Return (x, y) of the center of cell containing provided text 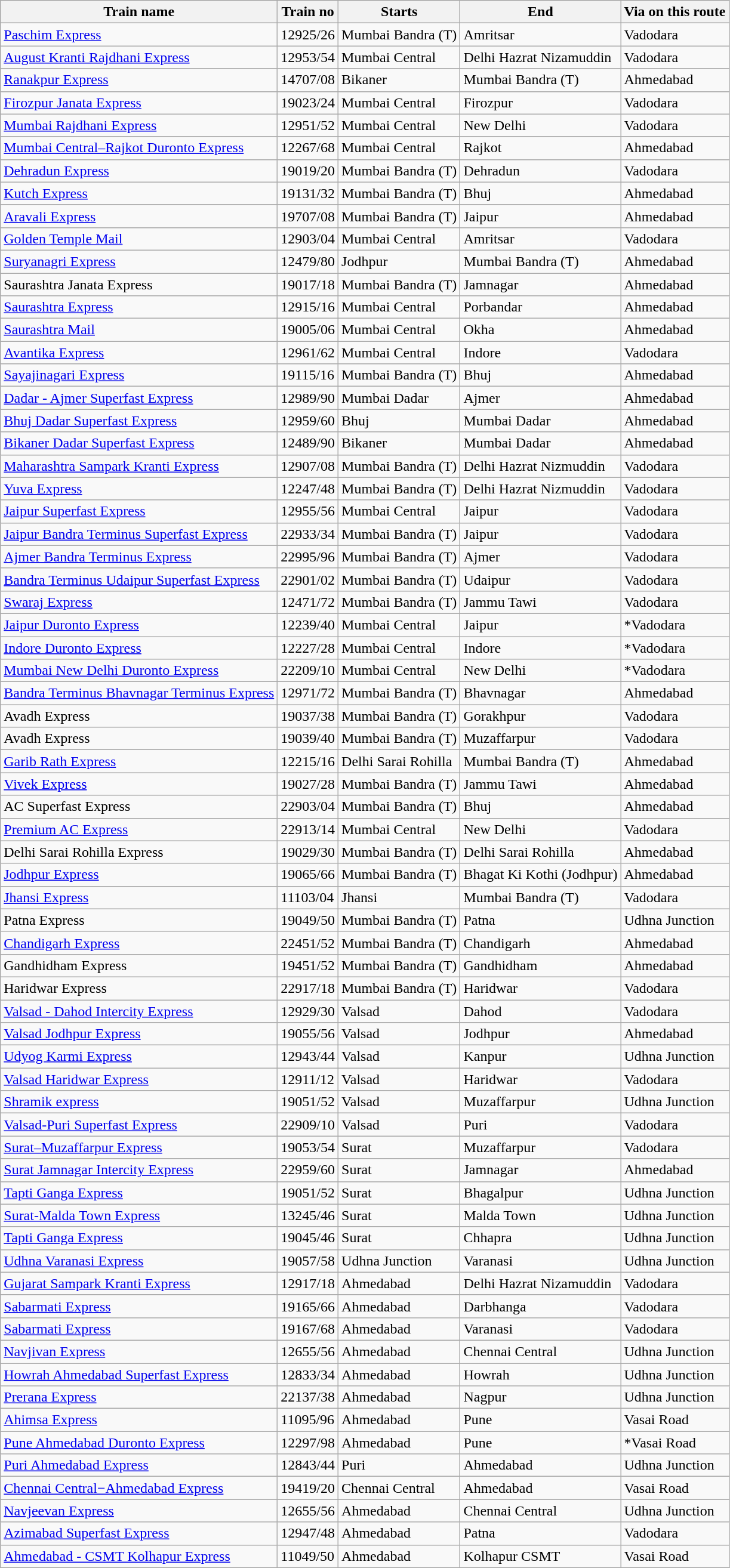
22209/10 (308, 671)
Dadar - Ajmer Superfast Express (139, 398)
Okha (541, 330)
22451/52 (308, 943)
Nagpur (541, 1397)
Aravali Express (139, 216)
*Vasai Road (674, 1443)
Garib Rath Express (139, 761)
12247/48 (308, 489)
Delhi Sarai Rohilla Express (139, 852)
12971/72 (308, 693)
19029/30 (308, 852)
Porbandar (541, 307)
Gandhidham Express (139, 965)
22917/18 (308, 988)
AC Superfast Express (139, 807)
Navjivan Express (139, 1351)
19131/32 (308, 193)
Malda Town (541, 1215)
12215/16 (308, 761)
Azimabad Superfast Express (139, 1533)
Kolhapur CSMT (541, 1556)
Puri Ahmedabad Express (139, 1465)
19065/66 (308, 875)
Udaipur (541, 579)
19055/56 (308, 1034)
Jhansi Express (139, 897)
Darbhanga (541, 1306)
Kanpur (541, 1057)
22137/38 (308, 1397)
Howrah (541, 1374)
Dahod (541, 1011)
Chandigarh Express (139, 943)
12239/40 (308, 625)
12951/52 (308, 125)
12227/28 (308, 647)
Valsad - Dahod Intercity Express (139, 1011)
Mumbai New Delhi Duronto Express (139, 671)
22959/60 (308, 1170)
12907/08 (308, 466)
Gujarat Sampark Kranti Express (139, 1283)
Avantika Express (139, 353)
12903/04 (308, 239)
Bandra Terminus Udaipur Superfast Express (139, 579)
Mumbai Rajdhani Express (139, 125)
Navjeevan Express (139, 1511)
Gandhidham (541, 965)
Surat Jamnagar Intercity Express (139, 1170)
14707/08 (308, 80)
12915/16 (308, 307)
19005/06 (308, 330)
Swaraj Express (139, 602)
Udyog Karmi Express (139, 1057)
12929/30 (308, 1011)
12471/72 (308, 602)
19039/40 (308, 739)
12267/68 (308, 148)
19451/52 (308, 965)
Kutch Express (139, 193)
12833/34 (308, 1374)
Vivek Express (139, 784)
Dehradun Express (139, 171)
Ahmedabad - CSMT Kolhapur Express (139, 1556)
Jhansi (399, 897)
12297/98 (308, 1443)
Ahimsa Express (139, 1420)
12943/44 (308, 1057)
Jaipur Bandra Terminus Superfast Express (139, 534)
22933/34 (308, 534)
Jodhpur Express (139, 875)
19019/20 (308, 171)
Saurashtra Mail (139, 330)
12955/56 (308, 511)
Saurashtra Express (139, 307)
19057/58 (308, 1261)
Shramik express (139, 1102)
Valsad Haridwar Express (139, 1079)
Ranakpur Express (139, 80)
12925/26 (308, 35)
Bhuj Dadar Superfast Express (139, 421)
Premium AC Express (139, 829)
Howrah Ahmedabad Superfast Express (139, 1374)
Indore Duronto Express (139, 647)
11049/50 (308, 1556)
Haridwar Express (139, 988)
19027/28 (308, 784)
Train name (139, 12)
Bhavnagar (541, 693)
Mumbai Central–Rajkot Duronto Express (139, 148)
Dehradun (541, 171)
19053/54 (308, 1147)
Udhna Varanasi Express (139, 1261)
Maharashtra Sampark Kranti Express (139, 466)
Yuva Express (139, 489)
Bikaner Dadar Superfast Express (139, 443)
12961/62 (308, 353)
Chandigarh (541, 943)
11095/96 (308, 1420)
Firozpur (541, 103)
Surat–Muzaffarpur Express (139, 1147)
Via on this route (674, 12)
Paschim Express (139, 35)
Firozpur Janata Express (139, 103)
Bhagat Ki Kothi (Jodhpur) (541, 875)
22913/14 (308, 829)
Chhapra (541, 1238)
12953/54 (308, 57)
Valsad Jodhpur Express (139, 1034)
Gorakhpur (541, 716)
19049/50 (308, 920)
22909/10 (308, 1125)
Sayajinagari Express (139, 375)
12911/12 (308, 1079)
Starts (399, 12)
19017/18 (308, 285)
Train no (308, 12)
11103/04 (308, 897)
19045/46 (308, 1238)
End (541, 12)
19419/20 (308, 1488)
Patna Express (139, 920)
Jaipur Duronto Express (139, 625)
Bhagalpur (541, 1193)
12489/90 (308, 443)
19115/16 (308, 375)
Jaipur Superfast Express (139, 511)
12989/90 (308, 398)
Valsad-Puri Superfast Express (139, 1125)
Ajmer Bandra Terminus Express (139, 557)
22903/04 (308, 807)
Rajkot (541, 148)
19707/08 (308, 216)
Chennai Central−Ahmedabad Express (139, 1488)
Golden Temple Mail (139, 239)
Saurashtra Janata Express (139, 285)
22901/02 (308, 579)
12917/18 (308, 1283)
Pune Ahmedabad Duronto Express (139, 1443)
Prerana Express (139, 1397)
12479/80 (308, 261)
Bandra Terminus Bhavnagar Terminus Express (139, 693)
12947/48 (308, 1533)
19023/24 (308, 103)
Surat-Malda Town Express (139, 1215)
12959/60 (308, 421)
12843/44 (308, 1465)
22995/96 (308, 557)
19037/38 (308, 716)
13245/46 (308, 1215)
Suryanagri Express (139, 261)
19167/68 (308, 1329)
19165/66 (308, 1306)
August Kranti Rajdhani Express (139, 57)
